Identify which cell holds the provided text, then report its [x, y] central coordinate. 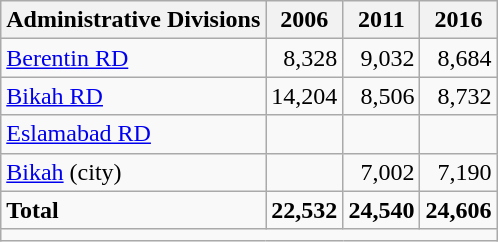
8,506 [382, 96]
22,532 [304, 210]
Berentin RD [134, 58]
14,204 [304, 96]
Bikah RD [134, 96]
Total [134, 210]
Administrative Divisions [134, 20]
2011 [382, 20]
8,328 [304, 58]
9,032 [382, 58]
8,732 [458, 96]
2006 [304, 20]
7,002 [382, 172]
Bikah (city) [134, 172]
8,684 [458, 58]
24,540 [382, 210]
7,190 [458, 172]
Eslamabad RD [134, 134]
24,606 [458, 210]
2016 [458, 20]
